Return the (X, Y) coordinate for the center point of the cell that contains the specified text.  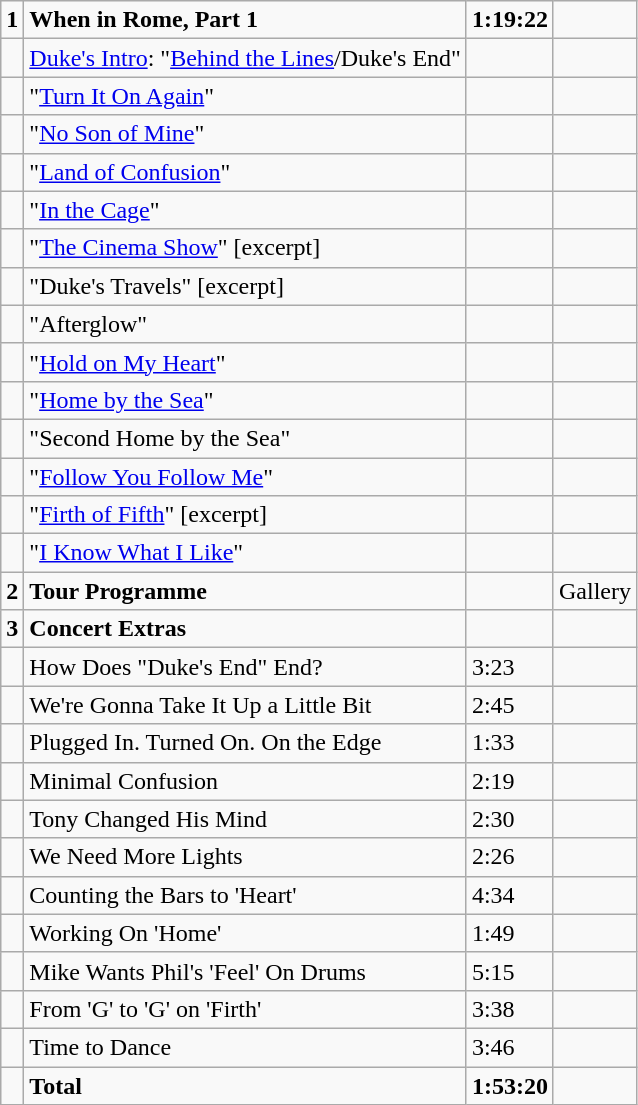
2:26 (510, 857)
3:38 (510, 1009)
4:34 (510, 895)
"Firth of Fifth" [excerpt] (246, 515)
Plugged In. Turned On. On the Edge (246, 743)
1:49 (510, 933)
Duke's Intro: "Behind the Lines/Duke's End" (246, 58)
2 (12, 591)
3:23 (510, 667)
3 (12, 629)
When in Rome, Part 1 (246, 20)
We Need More Lights (246, 857)
3:46 (510, 1047)
Minimal Confusion (246, 781)
1:53:20 (510, 1085)
5:15 (510, 971)
"Land of Confusion" (246, 172)
Tony Changed His Mind (246, 819)
Gallery (594, 591)
2:30 (510, 819)
"Afterglow" (246, 324)
1:33 (510, 743)
Total (246, 1085)
Time to Dance (246, 1047)
Counting the Bars to 'Heart' (246, 895)
Working On 'Home' (246, 933)
"Home by the Sea" (246, 400)
2:19 (510, 781)
"Second Home by the Sea" (246, 438)
Mike Wants Phil's 'Feel' On Drums (246, 971)
"Turn It On Again" (246, 96)
"Follow You Follow Me" (246, 477)
"The Cinema Show" [excerpt] (246, 248)
We're Gonna Take It Up a Little Bit (246, 705)
"In the Cage" (246, 210)
1:19:22 (510, 20)
Concert Extras (246, 629)
"Duke's Travels" [excerpt] (246, 286)
How Does "Duke's End" End? (246, 667)
2:45 (510, 705)
1 (12, 20)
From 'G' to 'G' on 'Firth' (246, 1009)
"I Know What I Like" (246, 553)
Tour Programme (246, 591)
"No Son of Mine" (246, 134)
"Hold on My Heart" (246, 362)
